Identify which cell holds the provided text, then report its [X, Y] central coordinate. 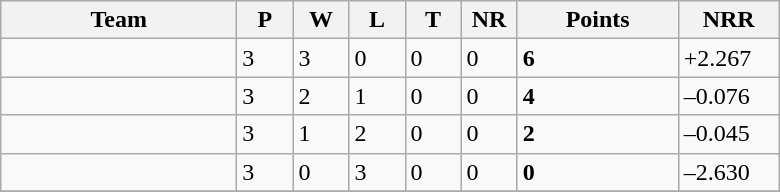
NRR [728, 20]
Points [598, 20]
–2.630 [728, 172]
–0.076 [728, 96]
NR [489, 20]
T [433, 20]
6 [598, 58]
W [321, 20]
+2.267 [728, 58]
Team [119, 20]
P [265, 20]
L [377, 20]
4 [598, 96]
–0.045 [728, 134]
